Output the [x, y] coordinate of the center of the cell containing the given text.  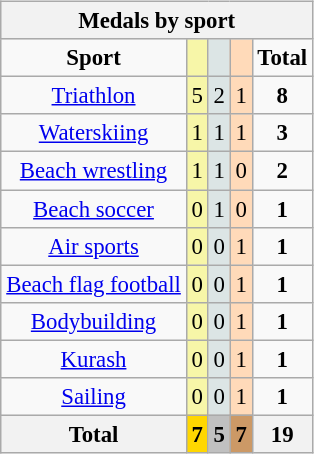
8 [282, 96]
19 [282, 434]
Air sports [94, 246]
Beach wrestling [94, 171]
Beach soccer [94, 209]
Sailing [94, 396]
Medals by sport [157, 21]
Bodybuilding [94, 321]
Beach flag football [94, 284]
Waterskiing [94, 133]
Triathlon [94, 96]
Kurash [94, 359]
3 [282, 133]
Sport [94, 58]
